Capture the cell that displays the provided text and extract its [x, y] central coordinate. 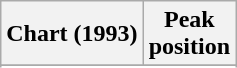
Peakposition [189, 34]
Chart (1993) [72, 34]
